Locate the cell with the specified text and output its [x, y] center coordinate. 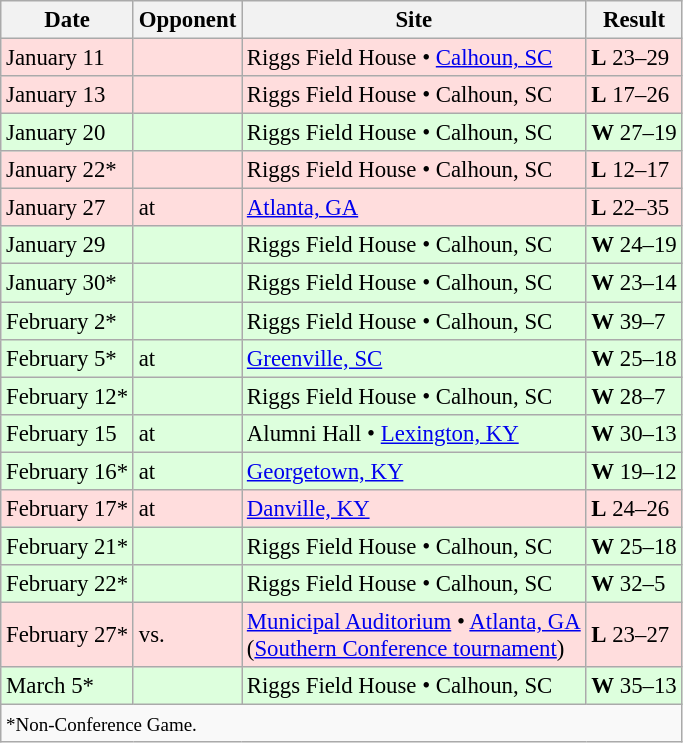
L 17–26 [634, 95]
W 27–19 [634, 133]
February 17* [68, 509]
February 16* [68, 471]
January 30* [68, 283]
W 28–7 [634, 396]
January 13 [68, 95]
Danville, KY [414, 509]
January 20 [68, 133]
*Non-Conference Game. [342, 724]
February 15 [68, 433]
W 39–7 [634, 321]
February 12* [68, 396]
W 24–19 [634, 245]
January 22* [68, 170]
Site [414, 20]
Atlanta, GA [414, 208]
L 24–26 [634, 509]
W 35–13 [634, 686]
Georgetown, KY [414, 471]
W 19–12 [634, 471]
Result [634, 20]
February 2* [68, 321]
W 30–13 [634, 433]
February 21* [68, 546]
L 23–27 [634, 634]
January 11 [68, 58]
Municipal Auditorium • Atlanta, GA(Southern Conference tournament) [414, 634]
January 27 [68, 208]
Alumni Hall • Lexington, KY [414, 433]
vs. [187, 634]
February 22* [68, 584]
Greenville, SC [414, 358]
Opponent [187, 20]
W 32–5 [634, 584]
January 29 [68, 245]
L 22–35 [634, 208]
Date [68, 20]
March 5* [68, 686]
February 27* [68, 634]
L 23–29 [634, 58]
February 5* [68, 358]
W 23–14 [634, 283]
L 12–17 [634, 170]
